Find where the given text appears and provide that cell's center as (X, Y) coordinate. 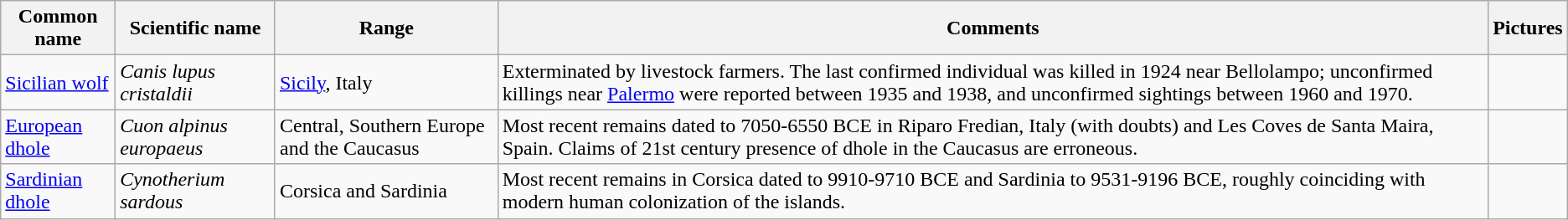
Corsica and Sardinia (386, 191)
European dhole (59, 137)
Cynotherium sardous (196, 191)
Sardinian dhole (59, 191)
Cuon alpinus europaeus (196, 137)
Central, Southern Europe and the Caucasus (386, 137)
Sicilian wolf (59, 82)
Canis lupus cristaldii (196, 82)
Pictures (1528, 28)
Scientific name (196, 28)
Common name (59, 28)
Range (386, 28)
Sicily, Italy (386, 82)
Comments (993, 28)
